Scan for the cell matching the given text and deliver its (x, y) coordinate at center. 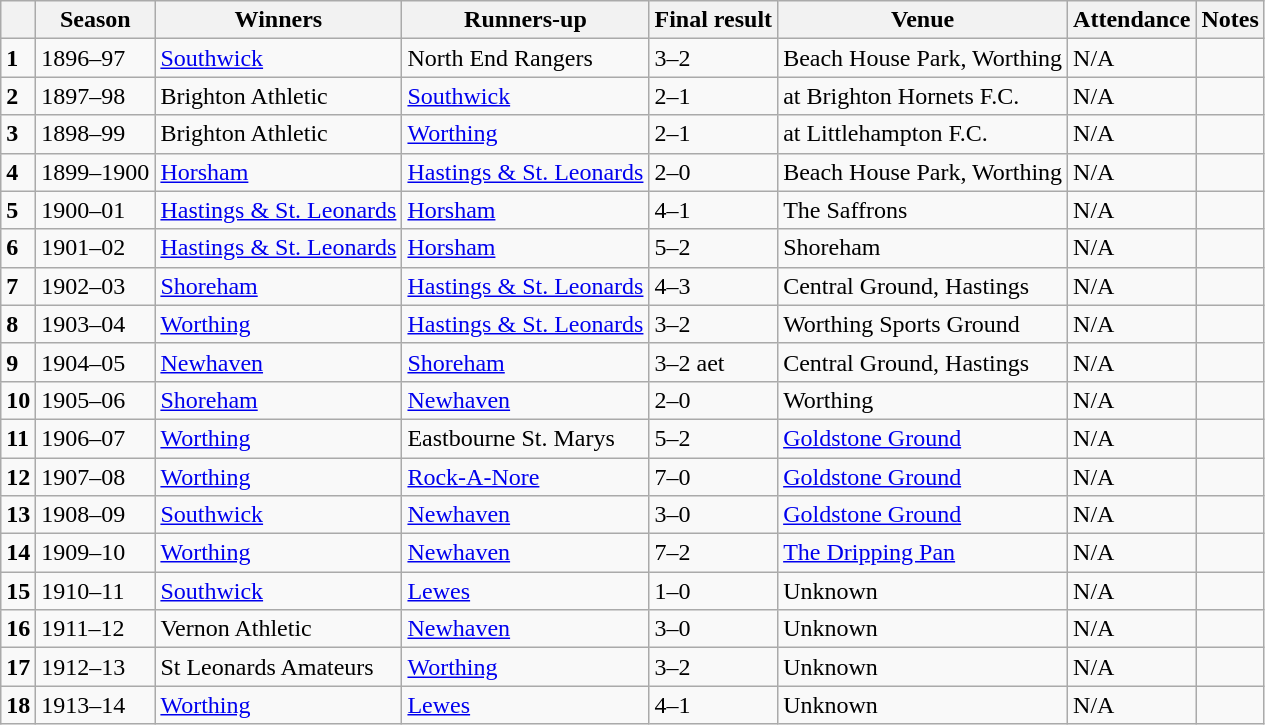
16 (18, 629)
11 (18, 438)
1897–98 (96, 96)
Notes (1230, 20)
1910–11 (96, 591)
Venue (923, 20)
1903–04 (96, 324)
2 (18, 96)
4–3 (714, 286)
1904–05 (96, 362)
14 (18, 553)
1 (18, 58)
1906–07 (96, 438)
Runners-up (526, 20)
Attendance (1132, 20)
1–0 (714, 591)
Vernon Athletic (278, 629)
7–2 (714, 553)
9 (18, 362)
1911–12 (96, 629)
3 (18, 134)
8 (18, 324)
Eastbourne St. Marys (526, 438)
7–0 (714, 477)
1908–09 (96, 515)
Final result (714, 20)
10 (18, 400)
1909–10 (96, 553)
The Saffrons (923, 210)
18 (18, 705)
6 (18, 248)
5 (18, 210)
17 (18, 667)
Winners (278, 20)
Season (96, 20)
15 (18, 591)
at Littlehampton F.C. (923, 134)
1913–14 (96, 705)
4 (18, 172)
Rock-A-Nore (526, 477)
1912–13 (96, 667)
St Leonards Amateurs (278, 667)
at Brighton Hornets F.C. (923, 96)
1898–99 (96, 134)
1901–02 (96, 248)
1907–08 (96, 477)
7 (18, 286)
1899–1900 (96, 172)
1905–06 (96, 400)
North End Rangers (526, 58)
3–2 aet (714, 362)
1896–97 (96, 58)
13 (18, 515)
1900–01 (96, 210)
Worthing Sports Ground (923, 324)
12 (18, 477)
The Dripping Pan (923, 553)
1902–03 (96, 286)
